Pinpoint the cell where the given text exists, returning its [x, y] midpoint coordinate. 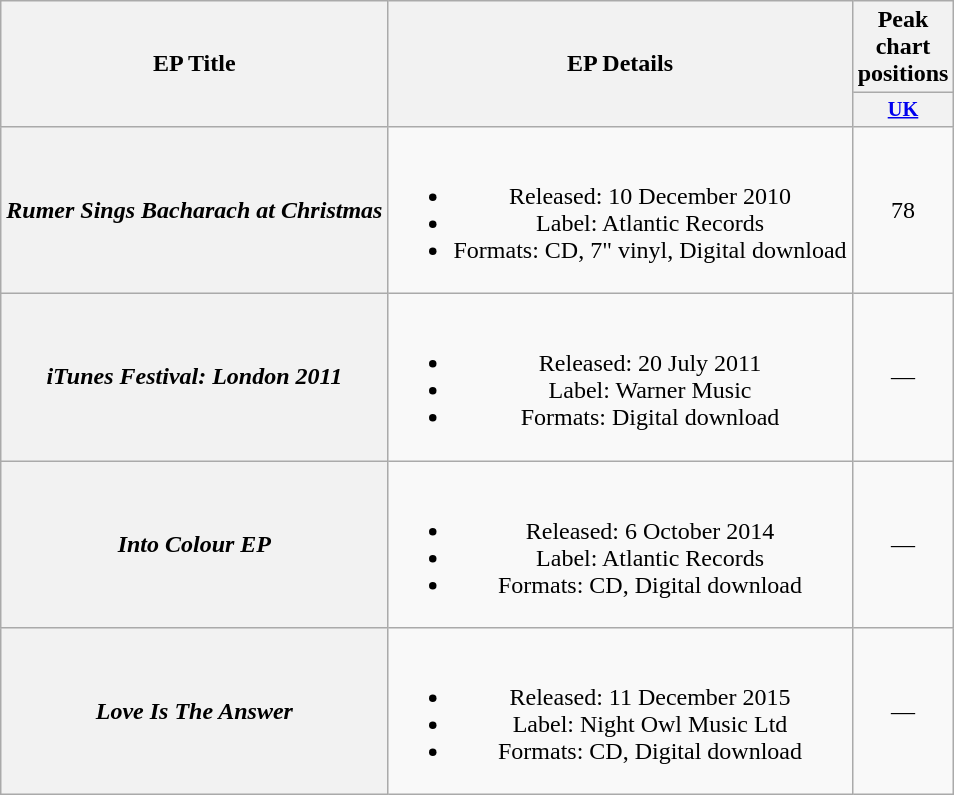
Released: 20 July 2011Label: Warner MusicFormats: Digital download [620, 378]
Love Is The Answer [194, 712]
Into Colour EP [194, 544]
Released: 11 December 2015Label: Night Owl Music LtdFormats: CD, Digital download [620, 712]
78 [903, 210]
Released: 10 December 2010Label: Atlantic RecordsFormats: CD, 7" vinyl, Digital download [620, 210]
Rumer Sings Bacharach at Christmas [194, 210]
Peak chart positions [903, 47]
EP Details [620, 64]
Released: 6 October 2014Label: Atlantic RecordsFormats: CD, Digital download [620, 544]
iTunes Festival: London 2011 [194, 378]
UK [903, 110]
EP Title [194, 64]
